Pinpoint the cell where the given text exists, returning its (x, y) midpoint coordinate. 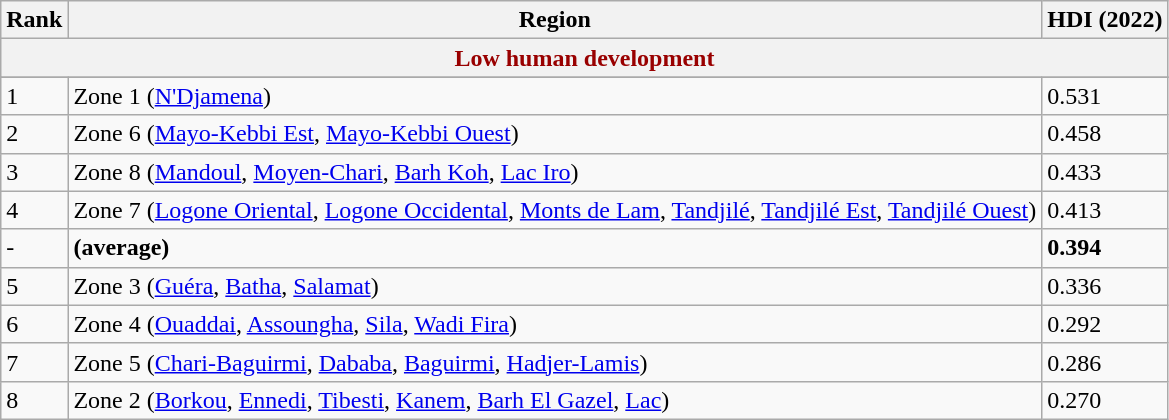
3 (34, 172)
4 (34, 210)
Zone 7 (Logone Oriental, Logone Occidental, Monts de Lam, Tandjilé, Tandjilé Est, Tandjilé Ouest) (555, 210)
Zone 5 (Chari-Baguirmi, Dababa, Baguirmi, Hadjer-Lamis) (555, 362)
Zone 2 (Borkou, Ennedi, Tibesti, Kanem, Barh El Gazel, Lac) (555, 400)
(average) (555, 248)
- (34, 248)
6 (34, 324)
0.292 (1105, 324)
0.336 (1105, 286)
0.394 (1105, 248)
8 (34, 400)
Rank (34, 20)
Zone 8 (Mandoul, Moyen-Chari, Barh Koh, Lac Iro) (555, 172)
0.413 (1105, 210)
Zone 6 (Mayo-Kebbi Est, Mayo-Kebbi Ouest) (555, 134)
2 (34, 134)
0.270 (1105, 400)
0.286 (1105, 362)
0.531 (1105, 96)
Region (555, 20)
Zone 3 (Guéra, Batha, Salamat) (555, 286)
Zone 1 (N'Djamena) (555, 96)
Low human development (584, 58)
HDI (2022) (1105, 20)
0.433 (1105, 172)
5 (34, 286)
Zone 4 (Ouaddai, Assoungha, Sila, Wadi Fira) (555, 324)
1 (34, 96)
0.458 (1105, 134)
7 (34, 362)
